Search for the cell housing the specified text and yield its [X, Y] center coordinate. 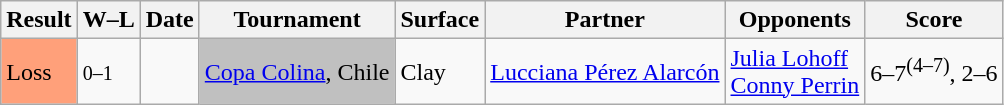
Loss [39, 72]
W–L [108, 20]
Tournament [297, 20]
Lucciana Pérez Alarcón [605, 72]
Julia Lohoff Conny Perrin [795, 72]
Date [170, 20]
Clay [440, 72]
Copa Colina, Chile [297, 72]
Surface [440, 20]
Result [39, 20]
0–1 [108, 72]
Opponents [795, 20]
6–7(4–7), 2–6 [934, 72]
Partner [605, 20]
Score [934, 20]
